For the text-containing cell, return its midpoint in [X, Y] coordinate format. 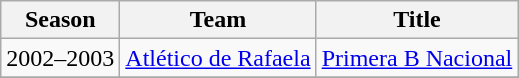
Season [60, 20]
2002–2003 [60, 58]
Title [417, 20]
Team [218, 20]
Atlético de Rafaela [218, 58]
Primera B Nacional [417, 58]
